Capture the cell that displays the provided text and extract its (x, y) central coordinate. 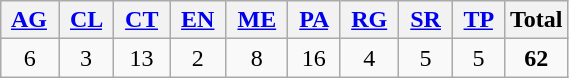
TP (478, 20)
ME (257, 20)
4 (370, 58)
62 (536, 58)
8 (257, 58)
CL (86, 20)
6 (30, 58)
AG (30, 20)
13 (142, 58)
2 (198, 58)
16 (314, 58)
SR (426, 20)
PA (314, 20)
Total (536, 20)
EN (198, 20)
CT (142, 20)
3 (86, 58)
RG (370, 20)
